Scan for the cell matching the given text and deliver its (X, Y) coordinate at center. 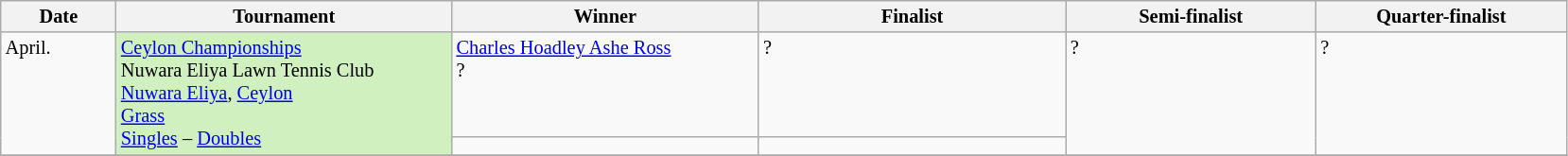
Date (59, 16)
Quarter-finalist (1441, 16)
Winner (605, 16)
Semi-finalist (1192, 16)
Ceylon ChampionshipsNuwara Eliya Lawn Tennis ClubNuwara Eliya, CeylonGrassSingles – Doubles (284, 94)
Tournament (284, 16)
April. (59, 94)
Charles Hoadley Ashe Ross ? (605, 85)
Finalist (912, 16)
